Return (X, Y) of the center of cell containing provided text 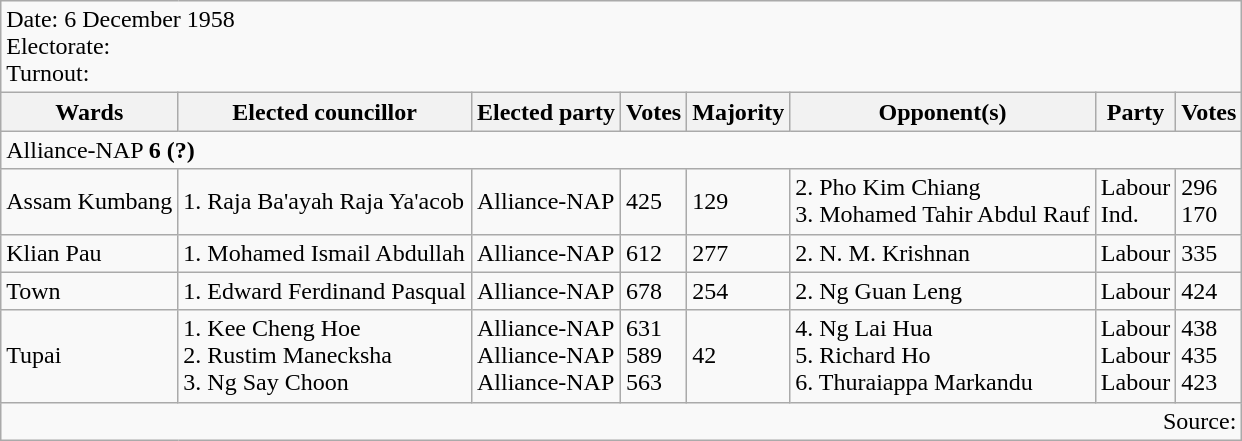
Source: (622, 421)
1. Mohamed Ismail Abdullah (325, 253)
Elected party (546, 112)
425 (654, 202)
1. Raja Ba'ayah Raja Ya'acob (325, 202)
612 (654, 253)
LabourInd. (1135, 202)
631589563 (654, 356)
Party (1135, 112)
Alliance-NAP 6 (?) (622, 150)
Wards (90, 112)
277 (738, 253)
254 (738, 291)
678 (654, 291)
Date: 6 December 1958Electorate: Turnout: (622, 47)
Elected councillor (325, 112)
1. Edward Ferdinand Pasqual (325, 291)
2. N. M. Krishnan (943, 253)
2. Pho Kim Chiang3. Mohamed Tahir Abdul Rauf (943, 202)
Tupai (90, 356)
438435423 (1209, 356)
296170 (1209, 202)
Klian Pau (90, 253)
1. Kee Cheng Hoe2. Rustim Manecksha3. Ng Say Choon (325, 356)
LabourLabourLabour (1135, 356)
42 (738, 356)
Opponent(s) (943, 112)
Assam Kumbang (90, 202)
129 (738, 202)
2. Ng Guan Leng (943, 291)
424 (1209, 291)
Alliance-NAPAlliance-NAPAlliance-NAP (546, 356)
Town (90, 291)
4. Ng Lai Hua5. Richard Ho6. Thuraiappa Markandu (943, 356)
335 (1209, 253)
Majority (738, 112)
